Locate the cell with the specified text and output its [X, Y] center coordinate. 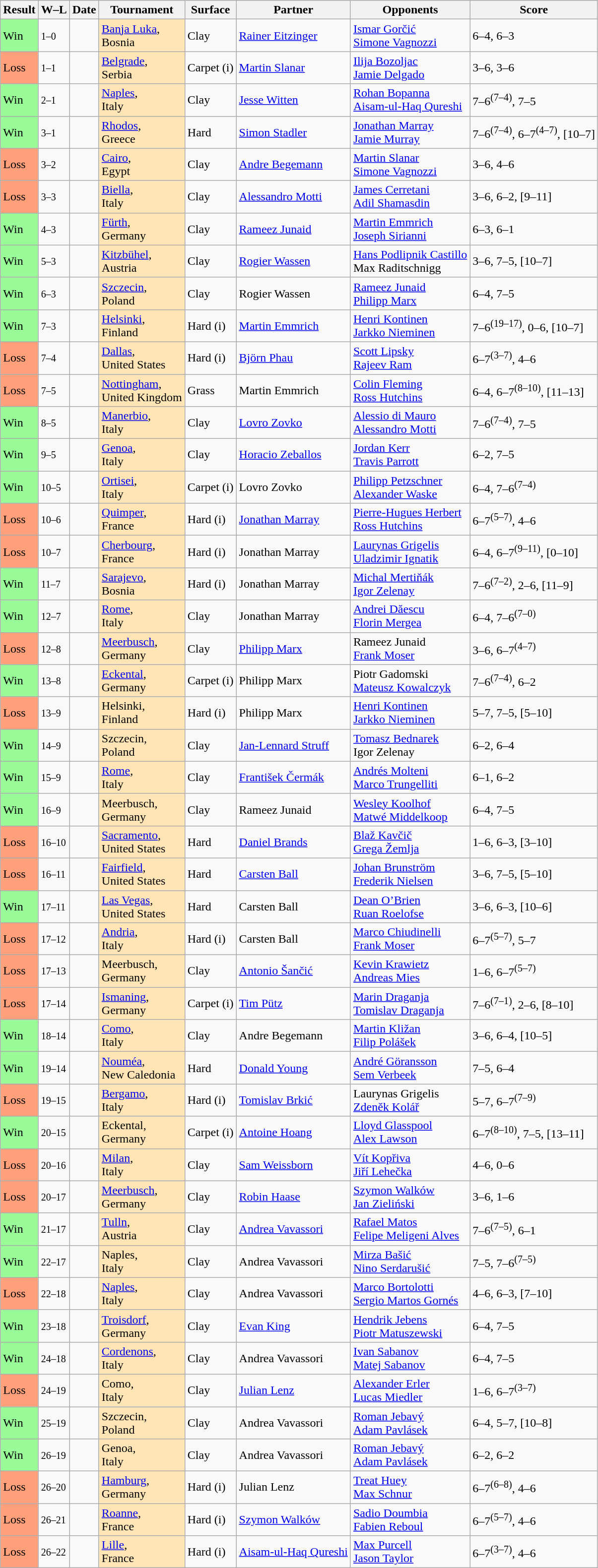
17–12 [54, 939]
10–7 [54, 551]
Vít Kopřiva Jiří Lehečka [410, 1164]
1–6, 6–7(5–7) [534, 971]
1–1 [54, 67]
21–17 [54, 1229]
6–2, 6–4 [534, 745]
20–15 [54, 1133]
3–6, 3–6 [534, 67]
7–6(7–4), 6–7(4–7), [10–7] [534, 132]
1–6, 6–7(3–7) [534, 1390]
James Cerretani Adil Shamasdin [410, 196]
Sadio Doumbia Fabien Reboul [410, 1519]
Martin Slanar [293, 67]
Kevin Krawietz Andreas Mies [410, 971]
Nouméa, New Caledonia [142, 1068]
Dean O’Brien Ruan Roelofse [410, 906]
Biella, Italy [142, 196]
Sacramento, United States [142, 842]
Tim Pütz [293, 1004]
20–17 [54, 1197]
10–6 [54, 520]
7–3 [54, 325]
9–5 [54, 455]
Milan, Italy [142, 1164]
Antoine Hoang [293, 1133]
Laurynas Grigelis Zdeněk Kolář [410, 1100]
26–19 [54, 1455]
Colin Fleming Ross Hutchins [410, 390]
Treat Huey Max Schnur [410, 1488]
Rafael Matos Felipe Meligeni Alves [410, 1229]
Evan King [293, 1326]
6–3, 6–1 [534, 229]
6–3 [54, 294]
Scott Lipsky Rajeev Ram [410, 358]
Manerbio, Italy [142, 422]
24–19 [54, 1390]
Kitzbühel, Austria [142, 261]
7–6(7–5), 6–1 [534, 1229]
Björn Phau [293, 358]
Antonio Šančić [293, 971]
Dallas, United States [142, 358]
20–16 [54, 1164]
Sarajevo, Bosnia [142, 584]
16–9 [54, 809]
7–6(19–17), 0–6, [10–7] [534, 325]
Tomasz Bednarek Igor Zelenay [410, 745]
14–9 [54, 745]
7–6(7–4), 6–2 [534, 680]
Ivan Sabanov Matej Sabanov [410, 1358]
4–3 [54, 229]
Johan Brunström Frederik Nielsen [410, 874]
16–10 [54, 842]
17–13 [54, 971]
Hendrik Jebens Piotr Matuszewski [410, 1326]
5–7, 7–5, [5–10] [534, 713]
3–2 [54, 165]
3–6, 6–3, [10–6] [534, 906]
Jonathan Marray Jamie Murray [410, 132]
Troisdorf, Germany [142, 1326]
6–4, 6–3 [534, 36]
Cairo, Egypt [142, 165]
Tulln, Austria [142, 1229]
Blaž Kavčič Grega Žemlja [410, 842]
Rhodos, Greece [142, 132]
Max Purcell Jason Taylor [410, 1552]
1–0 [54, 36]
Tomislav Brkić [293, 1100]
Michal Mertiňák Igor Zelenay [410, 584]
3–1 [54, 132]
6–7(8–10), 7–5, [13–11] [534, 1133]
Marco Chiudinelli Frank Moser [410, 939]
W–L [54, 10]
7–5 [54, 390]
3–6, 1–6 [534, 1197]
17–14 [54, 1004]
Daniel Brands [293, 842]
19–14 [54, 1068]
23–18 [54, 1326]
22–18 [54, 1293]
Andrei Dăescu Florin Mergea [410, 616]
Ismar Gorčić Simone Vagnozzi [410, 36]
Alessio di Mauro Alessandro Motti [410, 422]
19–15 [54, 1100]
8–5 [54, 422]
6–7(6–8), 4–6 [534, 1488]
Wesley Koolhof Matwé Middelkoop [410, 809]
12–8 [54, 649]
24–18 [54, 1358]
Ortisei, Italy [142, 487]
Rameez Junaid Frank Moser [410, 649]
3–6, 6–7(4–7) [534, 649]
22–17 [54, 1262]
Philipp Petzschner Alexander Waske [410, 487]
6–2, 6–2 [534, 1455]
Hans Podlipnik Castillo Max Raditschnigg [410, 261]
Belgrade, Serbia [142, 67]
Hamburg, Germany [142, 1488]
17–11 [54, 906]
3–6, 6–2, [9–11] [534, 196]
Lille, France [142, 1552]
3–6, 7–5, [10–7] [534, 261]
13–9 [54, 713]
Szymon Walków Jan Zieliński [410, 1197]
Alessandro Motti [293, 196]
6–4, 6–7(9–11), [0–10] [534, 551]
Aisam-ul-Haq Qureshi [293, 1552]
1–6, 6–3, [3–10] [534, 842]
Banja Luka, Bosnia [142, 36]
Andria, Italy [142, 939]
Fairfield, United States [142, 874]
Tournament [142, 10]
Nottingham, United Kingdom [142, 390]
Marco Bortolotti Sergio Martos Gornés [410, 1293]
Las Vegas, United States [142, 906]
12–7 [54, 616]
Piotr Gadomski Mateusz Kowalczyk [410, 680]
7–5, 7–6(7–5) [534, 1262]
Roanne, France [142, 1519]
Cherbourg, France [142, 551]
Bergamo, Italy [142, 1100]
Jordan Kerr Travis Parrott [410, 455]
Marin Draganja Tomislav Draganja [410, 1004]
6–4, 5–7, [10–8] [534, 1422]
7–6(7–1), 2–6, [8–10] [534, 1004]
Result [19, 10]
Grass [210, 390]
5–7, 6–7(7–9) [534, 1100]
3–6, 7–5, [5–10] [534, 874]
Cordenons, Italy [142, 1358]
Laurynas Grigelis Uladzimir Ignatik [410, 551]
6–4, 6–7(8–10), [11–13] [534, 390]
Score [534, 10]
13–8 [54, 680]
Jan-Lennard Struff [293, 745]
3–6, 4–6 [534, 165]
6–1, 6–2 [534, 778]
Ilija Bozoljac Jamie Delgado [410, 67]
Horacio Zeballos [293, 455]
Martin Kližan Filip Polášek [410, 1035]
11–7 [54, 584]
Simon Stadler [293, 132]
Surface [210, 10]
3–3 [54, 196]
Mirza Bašić Nino Serdarušić [410, 1262]
4–6, 0–6 [534, 1164]
15–9 [54, 778]
Martin Slanar Simone Vagnozzi [410, 165]
6–2, 7–5 [534, 455]
5–3 [54, 261]
Ismaning, Germany [142, 1004]
Sam Weissborn [293, 1164]
Jesse Witten [293, 100]
6–4, 7–6(7–4) [534, 487]
10–5 [54, 487]
7–5, 6–4 [534, 1068]
Donald Young [293, 1068]
Pierre-Hugues Herbert Ross Hutchins [410, 520]
Rohan Bopanna Aisam-ul-Haq Qureshi [410, 100]
Szymon Walków [293, 1519]
František Čermák [293, 778]
Martin Emmrich Joseph Sirianni [410, 229]
Partner [293, 10]
25–19 [54, 1422]
7–4 [54, 358]
26–20 [54, 1488]
6–7(5–7), 5–7 [534, 939]
16–11 [54, 874]
7–6(7–2), 2–6, [11–9] [534, 584]
Date [84, 10]
6–4, 7–6(7–0) [534, 616]
18–14 [54, 1035]
André Göransson Sem Verbeek [410, 1068]
26–22 [54, 1552]
Alexander Erler Lucas Miedler [410, 1390]
4–6, 6–3, [7–10] [534, 1293]
Lloyd Glasspool Alex Lawson [410, 1133]
Robin Haase [293, 1197]
Quimper, France [142, 520]
26–21 [54, 1519]
Rainer Eitzinger [293, 36]
Andrés Molteni Marco Trungelliti [410, 778]
2–1 [54, 100]
Opponents [410, 10]
3–6, 6–4, [10–5] [534, 1035]
Rameez Junaid Philipp Marx [410, 294]
Fürth, Germany [142, 229]
